Capture the cell that displays the provided text and extract its [x, y] central coordinate. 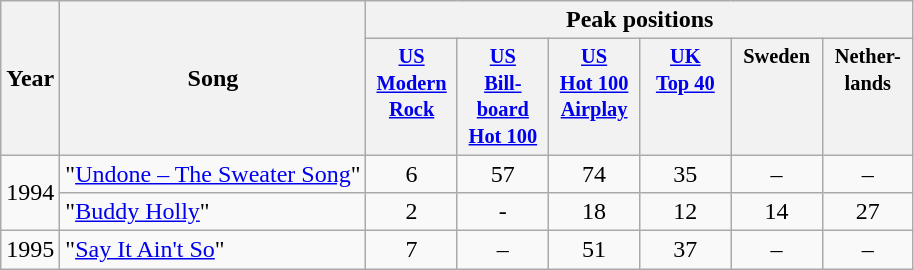
Sweden [776, 97]
18 [594, 212]
51 [594, 250]
35 [686, 173]
US Modern Rock [412, 97]
2 [412, 212]
1995 [30, 250]
"Undone – The Sweater Song" [213, 173]
Song [213, 78]
27 [868, 212]
"Buddy Holly" [213, 212]
"Say It Ain't So" [213, 250]
USHot 100Airplay [594, 97]
12 [686, 212]
- [502, 212]
7 [412, 250]
37 [686, 250]
Peak positions [640, 20]
Nether-lands [868, 97]
Year [30, 78]
57 [502, 173]
14 [776, 212]
74 [594, 173]
USBill-boardHot 100 [502, 97]
1994 [30, 192]
6 [412, 173]
UKTop 40 [686, 97]
